Find where the given text appears and provide that cell's center as (X, Y) coordinate. 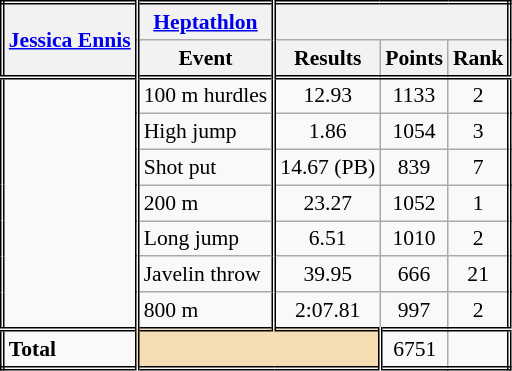
200 m (206, 203)
1010 (414, 239)
14.67 (PB) (327, 168)
12.93 (327, 96)
23.27 (327, 203)
839 (414, 168)
Jessica Ennis (70, 40)
Total (70, 348)
2:07.81 (327, 310)
21 (479, 275)
Rank (479, 58)
Results (327, 58)
1 (479, 203)
3 (479, 132)
100 m hurdles (206, 96)
Shot put (206, 168)
6751 (414, 348)
High jump (206, 132)
Heptathlon (206, 22)
39.95 (327, 275)
666 (414, 275)
Long jump (206, 239)
800 m (206, 310)
997 (414, 310)
1133 (414, 96)
Points (414, 58)
Javelin throw (206, 275)
Event (206, 58)
6.51 (327, 239)
1054 (414, 132)
1.86 (327, 132)
1052 (414, 203)
7 (479, 168)
